For the text-containing cell, return its midpoint in (x, y) coordinate format. 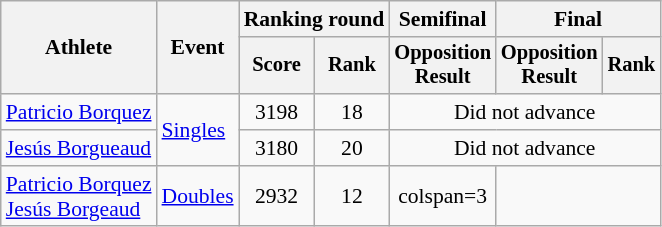
3180 (277, 148)
Patricio Borquez (79, 112)
2932 (277, 196)
Singles (198, 130)
Score (277, 66)
Semifinal (442, 19)
Athlete (79, 48)
Patricio BorquezJesús Borgeaud (79, 196)
Event (198, 48)
3198 (277, 112)
18 (352, 112)
Ranking round (314, 19)
20 (352, 148)
colspan=3 (442, 196)
Final (578, 19)
Doubles (198, 196)
Jesús Borgueaud (79, 148)
12 (352, 196)
